Pinpoint the cell where the given text exists, returning its (x, y) midpoint coordinate. 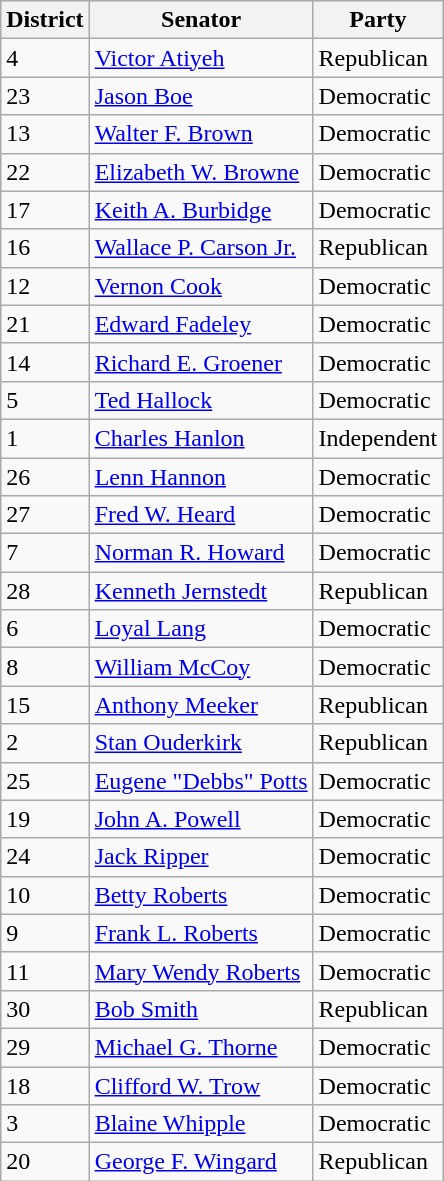
Eugene "Debbs" Potts (201, 781)
8 (45, 667)
13 (45, 134)
24 (45, 857)
Party (378, 20)
7 (45, 553)
29 (45, 1047)
19 (45, 819)
John A. Powell (201, 819)
Ted Hallock (201, 400)
Richard E. Groener (201, 362)
District (45, 20)
18 (45, 1085)
Edward Fadeley (201, 324)
Lenn Hannon (201, 477)
William McCoy (201, 667)
20 (45, 1162)
Walter F. Brown (201, 134)
1 (45, 438)
Frank L. Roberts (201, 933)
Clifford W. Trow (201, 1085)
Bob Smith (201, 1009)
15 (45, 705)
Blaine Whipple (201, 1124)
Anthony Meeker (201, 705)
Loyal Lang (201, 629)
6 (45, 629)
Vernon Cook (201, 286)
Victor Atiyeh (201, 58)
Elizabeth W. Browne (201, 172)
9 (45, 933)
5 (45, 400)
27 (45, 515)
3 (45, 1124)
Jack Ripper (201, 857)
12 (45, 286)
Senator (201, 20)
25 (45, 781)
14 (45, 362)
10 (45, 895)
28 (45, 591)
22 (45, 172)
Keith A. Burbidge (201, 210)
Fred W. Heard (201, 515)
Mary Wendy Roberts (201, 971)
16 (45, 248)
30 (45, 1009)
Kenneth Jernstedt (201, 591)
2 (45, 743)
Michael G. Thorne (201, 1047)
Betty Roberts (201, 895)
26 (45, 477)
4 (45, 58)
11 (45, 971)
Independent (378, 438)
23 (45, 96)
Stan Ouderkirk (201, 743)
21 (45, 324)
George F. Wingard (201, 1162)
Charles Hanlon (201, 438)
Norman R. Howard (201, 553)
Wallace P. Carson Jr. (201, 248)
Jason Boe (201, 96)
17 (45, 210)
